For the text-containing cell, return its midpoint in [X, Y] coordinate format. 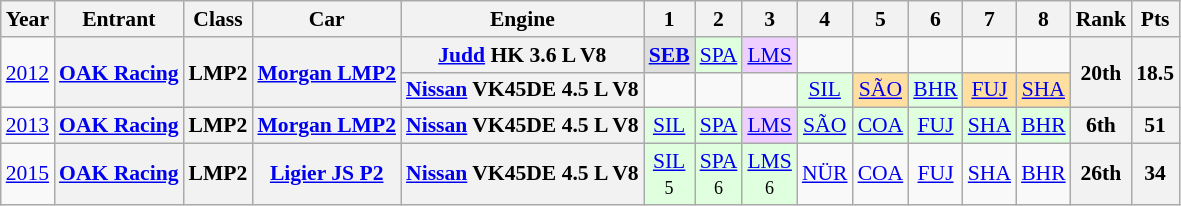
2015 [28, 174]
3 [770, 19]
1 [670, 19]
2 [719, 19]
7 [990, 19]
Engine [522, 19]
LMS6 [770, 174]
NÜR [825, 174]
5 [881, 19]
Car [326, 19]
Ligier JS P2 [326, 174]
2013 [28, 126]
2012 [28, 72]
SIL5 [670, 174]
Entrant [118, 19]
6th [1102, 126]
Pts [1155, 19]
SEB [670, 55]
6 [936, 19]
18.5 [1155, 72]
SPA6 [719, 174]
20th [1102, 72]
Class [218, 19]
Rank [1102, 19]
51 [1155, 126]
8 [1044, 19]
Year [28, 19]
26th [1102, 174]
Judd HK 3.6 L V8 [522, 55]
34 [1155, 174]
4 [825, 19]
